Return the (X, Y) coordinate for the center point of the cell that contains the specified text.  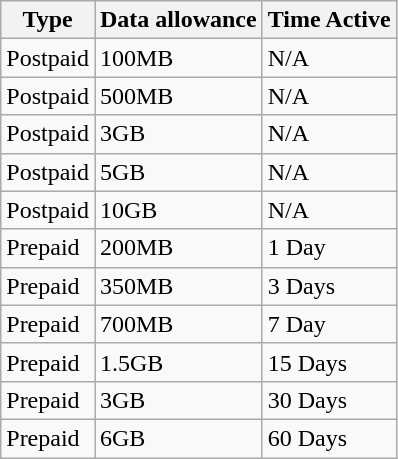
350MB (178, 286)
500MB (178, 96)
700MB (178, 324)
1 Day (329, 248)
200MB (178, 248)
7 Day (329, 324)
30 Days (329, 400)
Time Active (329, 20)
1.5GB (178, 362)
10GB (178, 210)
15 Days (329, 362)
60 Days (329, 438)
3 Days (329, 286)
100MB (178, 58)
Data allowance (178, 20)
Type (48, 20)
6GB (178, 438)
5GB (178, 172)
